Determine the [X, Y] coordinate at the center of the cell enclosing the given text.  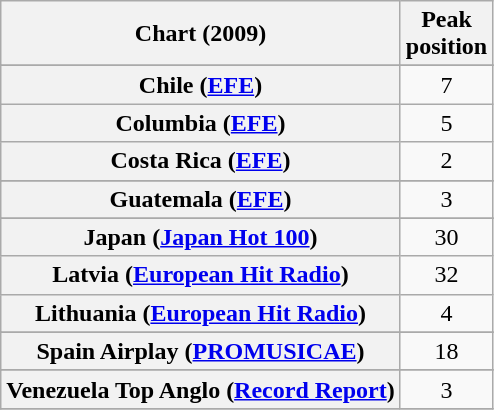
4 [446, 313]
Costa Rica (EFE) [201, 161]
Peakposition [446, 34]
Latvia (European Hit Radio) [201, 275]
18 [446, 351]
Japan (Japan Hot 100) [201, 237]
5 [446, 123]
Guatemala (EFE) [201, 199]
7 [446, 85]
Spain Airplay (PROMUSICAE) [201, 351]
Chile (EFE) [201, 85]
Columbia (EFE) [201, 123]
Chart (2009) [201, 34]
2 [446, 161]
30 [446, 237]
32 [446, 275]
Lithuania (European Hit Radio) [201, 313]
Venezuela Top Anglo (Record Report) [201, 389]
